Find where the given text appears and provide that cell's center as [X, Y] coordinate. 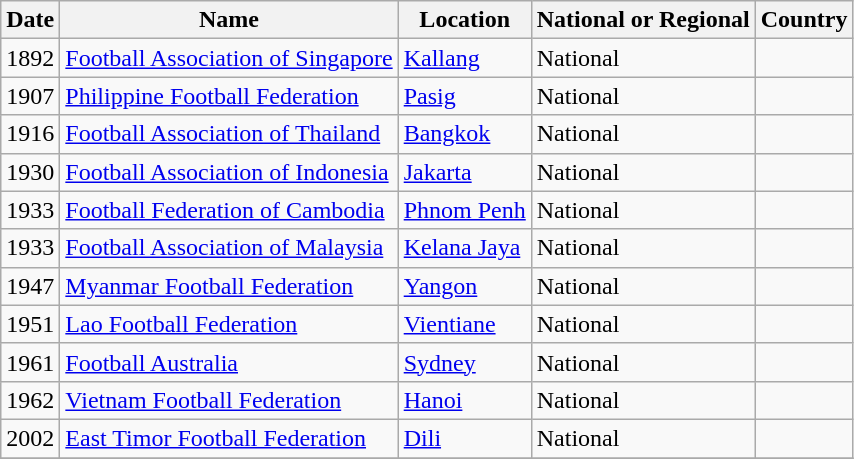
1951 [30, 324]
Hanoi [464, 400]
Bangkok [464, 134]
Vientiane [464, 324]
1907 [30, 96]
Philippine Football Federation [229, 96]
Football Association of Malaysia [229, 248]
1916 [30, 134]
East Timor Football Federation [229, 438]
Football Association of Indonesia [229, 172]
1930 [30, 172]
Yangon [464, 286]
1947 [30, 286]
Myanmar Football Federation [229, 286]
1961 [30, 362]
Location [464, 20]
1892 [30, 58]
Football Association of Singapore [229, 58]
Kelana Jaya [464, 248]
Country [804, 20]
1962 [30, 400]
Pasig [464, 96]
National or Regional [643, 20]
Dili [464, 438]
Lao Football Federation [229, 324]
Football Federation of Cambodia [229, 210]
2002 [30, 438]
Date [30, 20]
Kallang [464, 58]
Vietnam Football Federation [229, 400]
Jakarta [464, 172]
Football Association of Thailand [229, 134]
Name [229, 20]
Phnom Penh [464, 210]
Sydney [464, 362]
Football Australia [229, 362]
